Provide the (x, y) coordinate of the cell's center where the given text is located.  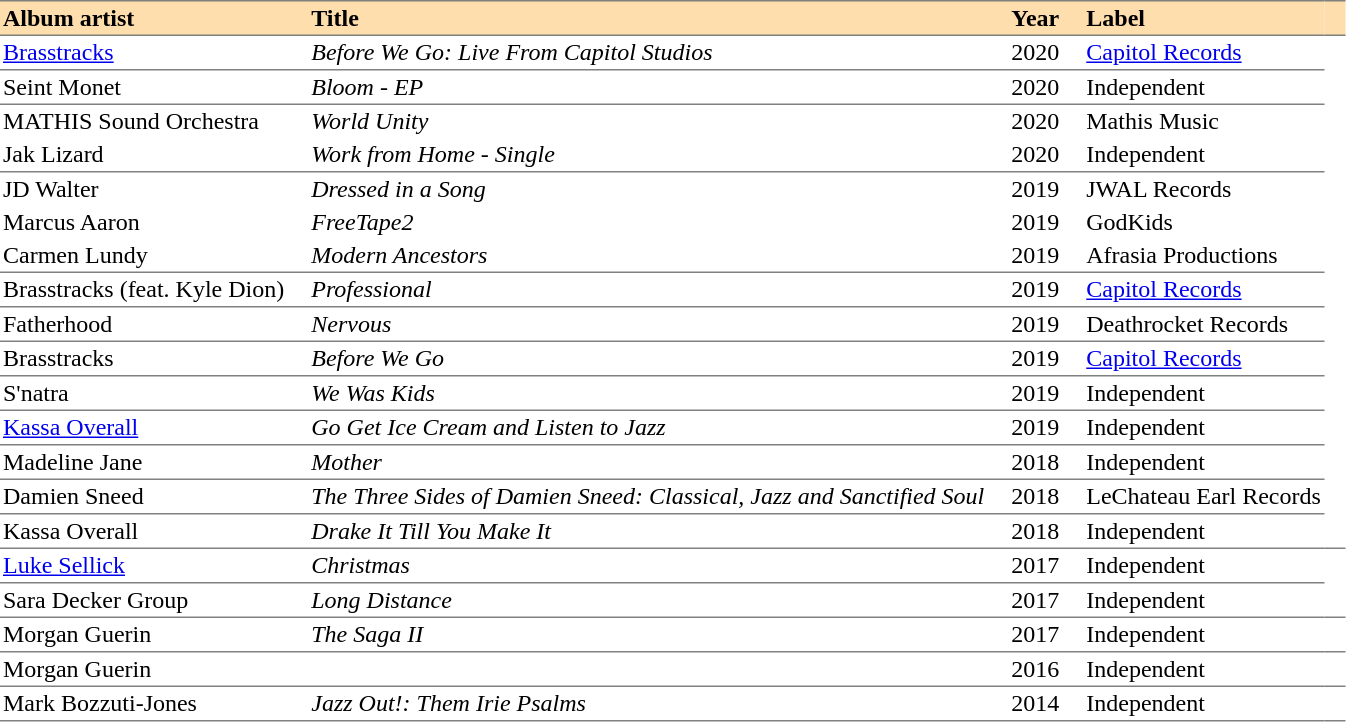
The Saga II (648, 635)
2016 (1035, 669)
Fatherhood (144, 325)
Brasstracks (feat. Kyle Dion) (144, 290)
JWAL Records (1204, 188)
LeChateau Earl Records (1204, 497)
World Unity (648, 122)
2014 (1035, 704)
Go Get Ice Cream and Listen to Jazz (648, 428)
Title (648, 18)
Christmas (648, 566)
Work from Home - Single (648, 155)
We Was Kids (648, 393)
The Three Sides of Damien Sneed: Classical, Jazz and Sanctified Soul (648, 497)
Drake It Till You Make It (648, 531)
Jazz Out!: Them Irie Psalms (648, 704)
Before We Go: Live From Capitol Studios (648, 53)
Label (1204, 18)
GodKids (1204, 222)
Mother (648, 463)
Professional (648, 290)
Before We Go (648, 359)
Album artist (144, 18)
Dressed in a Song (648, 188)
Marcus Aaron (144, 222)
S'natra (144, 393)
Carmen Lundy (144, 255)
FreeTape2 (648, 222)
Luke Sellick (144, 566)
Bloom - EP (648, 87)
Year (1035, 18)
Mathis Music (1204, 122)
Madeline Jane (144, 463)
Damien Sneed (144, 497)
Jak Lizard (144, 155)
Mark Bozzuti-Jones (144, 704)
MATHIS Sound Orchestra (144, 122)
JD Walter (144, 188)
Sara Decker Group (144, 601)
Modern Ancestors (648, 255)
Nervous (648, 325)
Deathrocket Records (1204, 325)
Afrasia Productions (1204, 255)
Long Distance (648, 601)
Seint Monet (144, 87)
